For the text-containing cell, return its midpoint in (x, y) coordinate format. 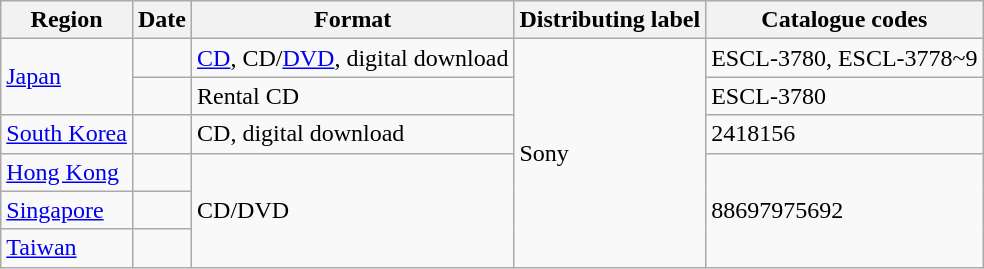
Catalogue codes (844, 20)
CD, CD/DVD, digital download (353, 58)
Date (162, 20)
Sony (610, 153)
88697975692 (844, 210)
Hong Kong (67, 172)
CD/DVD (353, 210)
ESCL-3780, ESCL-3778~9 (844, 58)
Region (67, 20)
Format (353, 20)
Distributing label (610, 20)
ESCL-3780 (844, 96)
2418156 (844, 134)
Taiwan (67, 248)
CD, digital download (353, 134)
Singapore (67, 210)
South Korea (67, 134)
Japan (67, 77)
Rental CD (353, 96)
